Capture the cell that displays the provided text and extract its (X, Y) central coordinate. 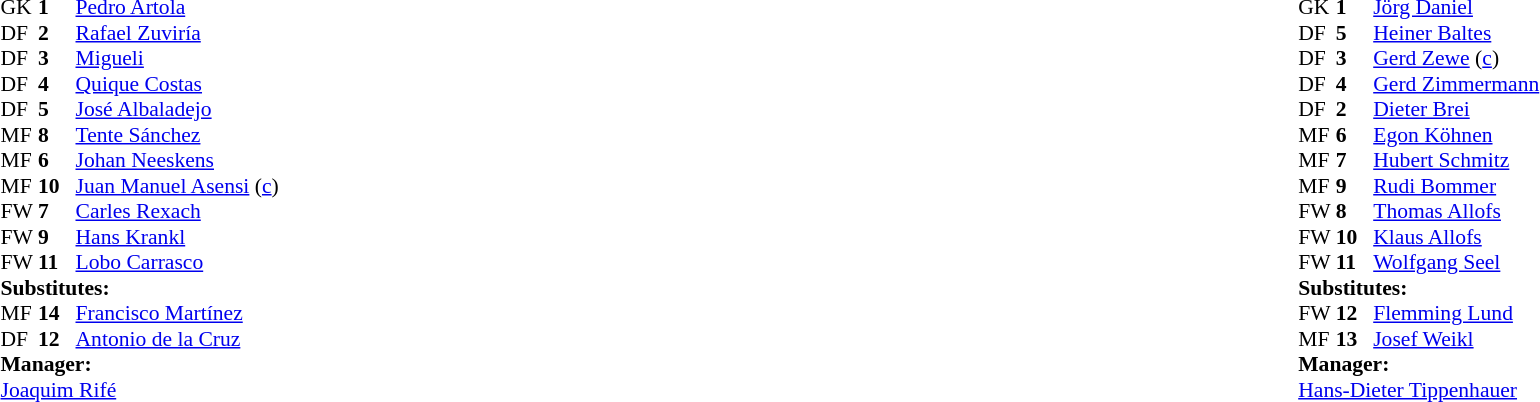
Gerd Zewe (c) (1456, 59)
Josef Weikl (1456, 339)
Antonio de la Cruz (178, 339)
Hans Krankl (178, 237)
Migueli (178, 59)
Gerd Zimmermann (1456, 84)
Rafael Zuviría (178, 33)
Flemming Lund (1456, 313)
Lobo Carrasco (178, 263)
Juan Manuel Asensi (c) (178, 186)
Rudi Bommer (1456, 186)
Hubert Schmitz (1456, 161)
Wolfgang Seel (1456, 263)
Klaus Allofs (1456, 237)
13 (1355, 339)
Dieter Brei (1456, 109)
Johan Neeskens (178, 161)
Tente Sánchez (178, 135)
Quique Costas (178, 84)
Thomas Allofs (1456, 211)
Egon Köhnen (1456, 135)
Francisco Martínez (178, 313)
14 (57, 313)
José Albaladejo (178, 109)
Heiner Baltes (1456, 33)
Carles Rexach (178, 211)
